Return the (x, y) coordinate for the center point of the cell that contains the specified text.  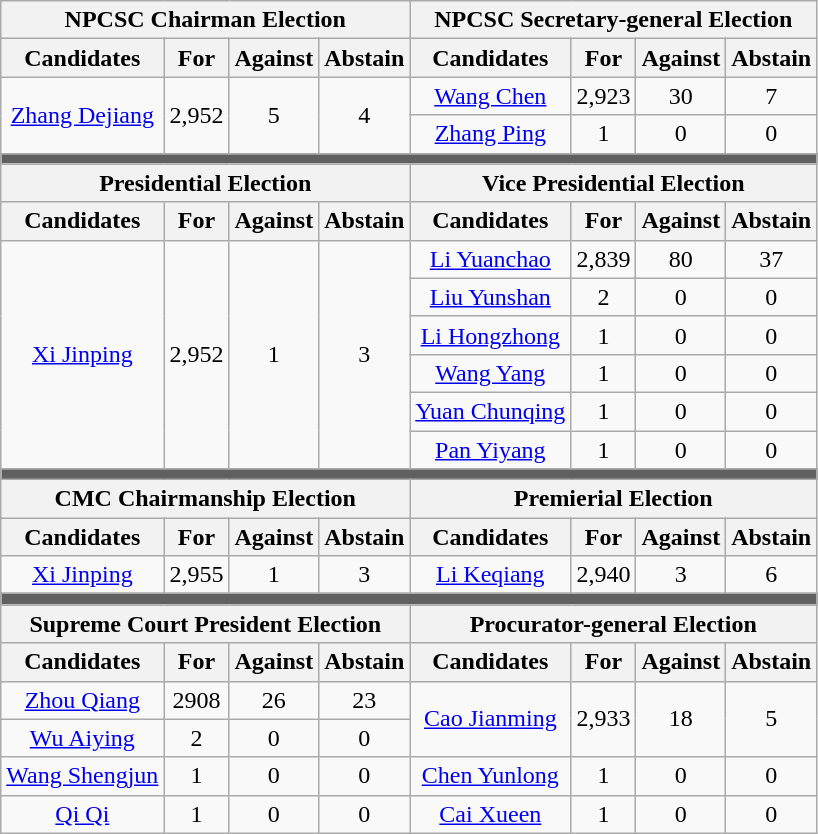
Chen Yunlong (490, 776)
Cai Xueen (490, 814)
Procurator-general Election (614, 624)
NPCSC Secretary-general Election (614, 20)
6 (772, 575)
Pan Yiyang (490, 449)
Vice Presidential Election (614, 183)
Li Keqiang (490, 575)
Wang Yang (490, 373)
Cao Jianming (490, 719)
2,933 (604, 719)
26 (274, 700)
Li Yuanchao (490, 259)
CMC Chairmanship Election (206, 499)
4 (364, 115)
Wu Aiying (82, 738)
Liu Yunshan (490, 297)
Premierial Election (614, 499)
37 (772, 259)
30 (681, 96)
18 (681, 719)
Li Hongzhong (490, 335)
Wang Chen (490, 96)
23 (364, 700)
Zhang Ping (490, 134)
2,923 (604, 96)
Zhou Qiang (82, 700)
7 (772, 96)
2,839 (604, 259)
Supreme Court President Election (206, 624)
2908 (196, 700)
Presidential Election (206, 183)
Qi Qi (82, 814)
NPCSC Chairman Election (206, 20)
80 (681, 259)
2,940 (604, 575)
Yuan Chunqing (490, 411)
2,955 (196, 575)
Wang Shengjun (82, 776)
Zhang Dejiang (82, 115)
